Return the [x, y] coordinate for the center point of the cell that contains the specified text.  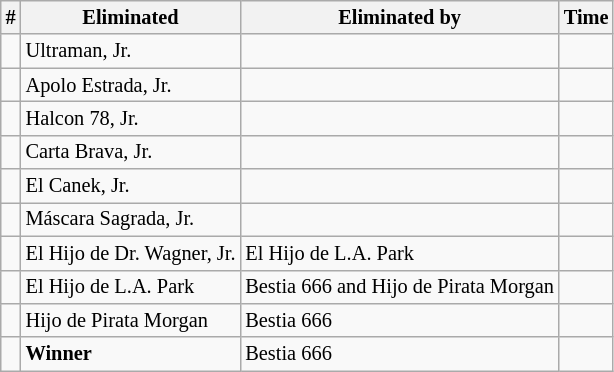
Ultraman, Jr. [131, 51]
Carta Brava, Jr. [131, 152]
Máscara Sagrada, Jr. [131, 219]
Bestia 666 and Hijo de Pirata Morgan [399, 287]
Time [586, 17]
Apolo Estrada, Jr. [131, 85]
El Canek, Jr. [131, 186]
# [11, 17]
Eliminated [131, 17]
Winner [131, 354]
El Hijo de Dr. Wagner, Jr. [131, 253]
Hijo de Pirata Morgan [131, 320]
Halcon 78, Jr. [131, 118]
Eliminated by [399, 17]
